Provide the [X, Y] coordinate of the cell's center where the given text is located.  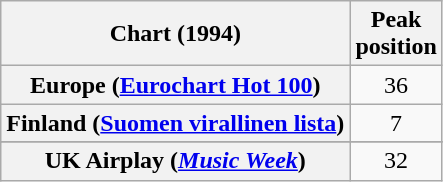
Europe (Eurochart Hot 100) [176, 85]
36 [396, 85]
Finland (Suomen virallinen lista) [176, 123]
Chart (1994) [176, 34]
Peakposition [396, 34]
32 [396, 161]
7 [396, 123]
UK Airplay (Music Week) [176, 161]
